Return the [X, Y] coordinate for the center point of the cell that contains the specified text.  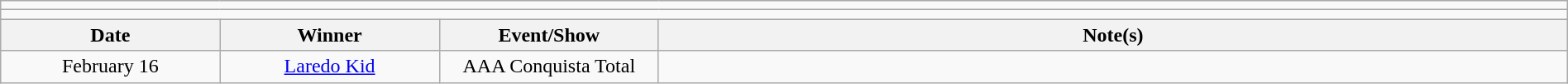
Note(s) [1113, 35]
AAA Conquista Total [549, 67]
February 16 [111, 67]
Event/Show [549, 35]
Date [111, 35]
Laredo Kid [329, 67]
Winner [329, 35]
